For the text-containing cell, return its midpoint in [X, Y] coordinate format. 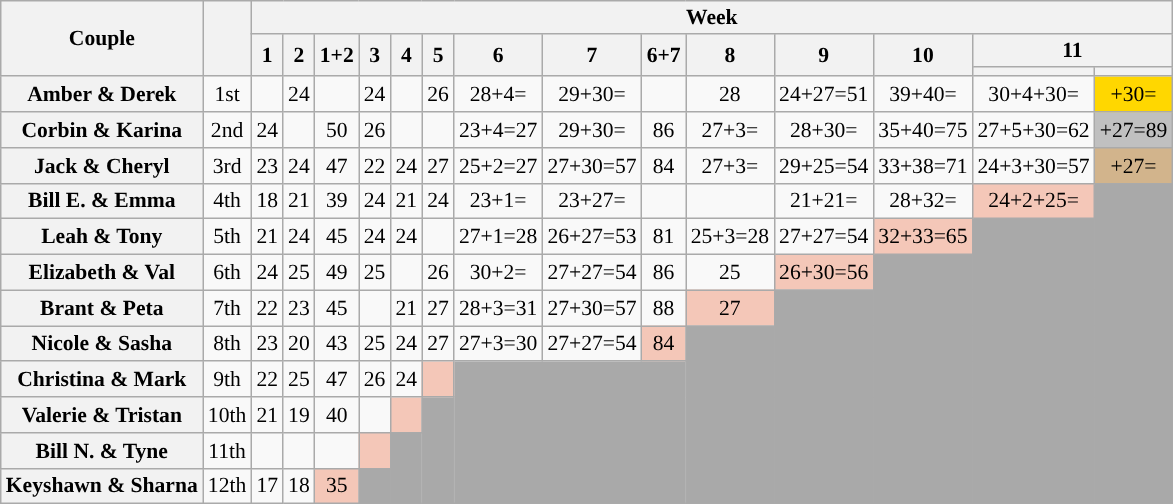
28+30= [824, 130]
32+33=65 [922, 237]
Keyshawn & Sharna [102, 486]
33+38=71 [922, 166]
Leah & Tony [102, 237]
10th [228, 415]
12th [228, 486]
10 [922, 56]
35+40=75 [922, 130]
Elizabeth & Val [102, 273]
81 [664, 237]
1+2 [337, 56]
50 [337, 130]
28 [730, 95]
23+27= [592, 201]
5th [228, 237]
7 [592, 56]
Couple [102, 38]
11th [228, 451]
11 [1073, 50]
Jack & Cheryl [102, 166]
49 [337, 273]
9 [824, 56]
6+7 [664, 56]
28+4= [498, 95]
17 [267, 486]
Brant & Peta [102, 308]
35 [337, 486]
7th [228, 308]
26+27=53 [592, 237]
88 [664, 308]
28+32= [922, 201]
+30= [1134, 95]
6 [498, 56]
+27=89 [1134, 130]
1st [228, 95]
Bill N. & Tyne [102, 451]
29+25=54 [824, 166]
25+2=27 [498, 166]
3 [375, 56]
20 [299, 344]
Bill E. & Emma [102, 201]
27+5+30=62 [1034, 130]
Valerie & Tristan [102, 415]
27+1=28 [498, 237]
30+2= [498, 273]
24+3+30=57 [1034, 166]
Week [712, 18]
5 [438, 56]
39 [337, 201]
24+2+25= [1034, 201]
25+3=28 [730, 237]
24+27=51 [824, 95]
26+30=56 [824, 273]
9th [228, 380]
Corbin & Karina [102, 130]
8 [730, 56]
27+3=30 [498, 344]
2 [299, 56]
43 [337, 344]
+27= [1134, 166]
Nicole & Sasha [102, 344]
3rd [228, 166]
28+3=31 [498, 308]
39+40= [922, 95]
19 [299, 415]
Christina & Mark [102, 380]
6th [228, 273]
23+4=27 [498, 130]
4th [228, 201]
Amber & Derek [102, 95]
30+4+30= [1034, 95]
23+1= [498, 201]
8th [228, 344]
1 [267, 56]
2nd [228, 130]
40 [337, 415]
4 [406, 56]
21+21= [824, 201]
